Capture the cell that displays the provided text and extract its [X, Y] central coordinate. 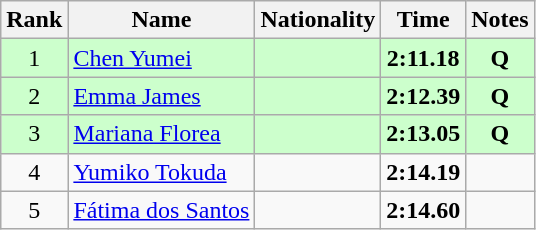
1 [34, 58]
3 [34, 134]
2:12.39 [424, 96]
Emma James [162, 96]
2:14.19 [424, 172]
Time [424, 20]
4 [34, 172]
2:13.05 [424, 134]
Rank [34, 20]
Notes [500, 20]
Chen Yumei [162, 58]
2:11.18 [424, 58]
2 [34, 96]
Name [162, 20]
2:14.60 [424, 210]
Fátima dos Santos [162, 210]
Nationality [318, 20]
Mariana Florea [162, 134]
5 [34, 210]
Yumiko Tokuda [162, 172]
